Provide the [x, y] coordinate of the cell's center where the given text is located.  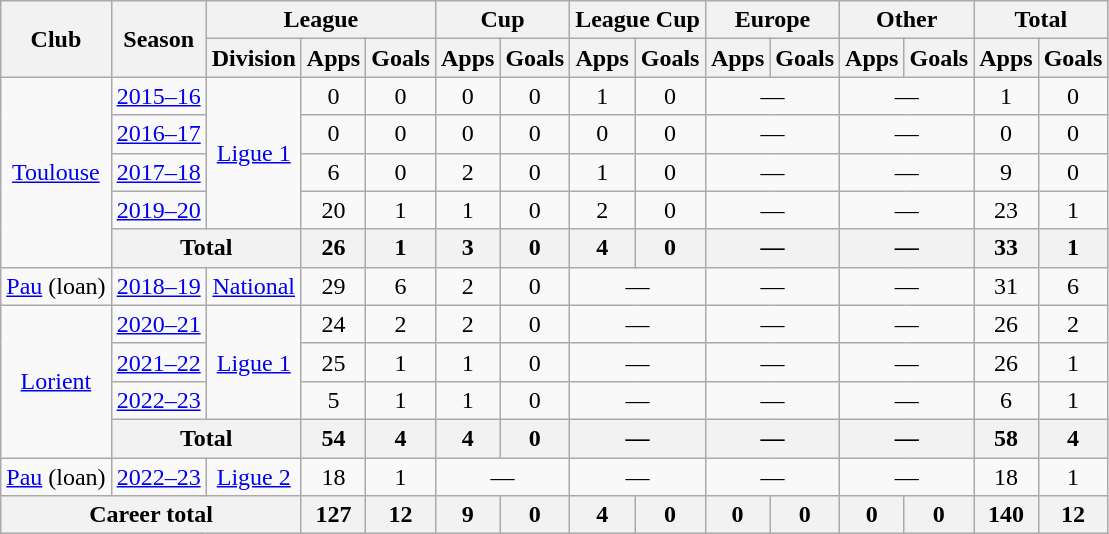
140 [1006, 515]
25 [333, 362]
Ligue 2 [254, 477]
5 [333, 400]
2017–18 [158, 172]
58 [1006, 438]
Club [56, 39]
2019–20 [158, 210]
24 [333, 324]
National [254, 286]
20 [333, 210]
2016–17 [158, 134]
127 [333, 515]
54 [333, 438]
Other [907, 20]
2020–21 [158, 324]
2018–19 [158, 286]
Cup [502, 20]
Toulouse [56, 172]
League Cup [638, 20]
Career total [152, 515]
2015–16 [158, 96]
3 [467, 248]
2021–22 [158, 362]
Lorient [56, 381]
29 [333, 286]
Season [158, 39]
33 [1006, 248]
League [320, 20]
Division [254, 58]
23 [1006, 210]
Europe [772, 20]
31 [1006, 286]
